For the text-containing cell, return its midpoint in [x, y] coordinate format. 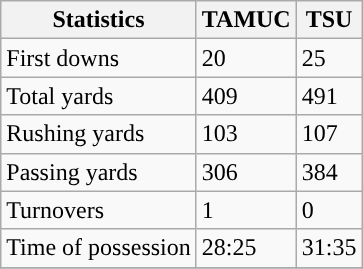
First downs [99, 58]
306 [246, 172]
Total yards [99, 96]
TSU [329, 20]
0 [329, 210]
28:25 [246, 248]
409 [246, 96]
20 [246, 58]
Passing yards [99, 172]
384 [329, 172]
25 [329, 58]
31:35 [329, 248]
Rushing yards [99, 134]
Time of possession [99, 248]
Statistics [99, 20]
491 [329, 96]
103 [246, 134]
Turnovers [99, 210]
107 [329, 134]
1 [246, 210]
TAMUC [246, 20]
